Locate the cell with the specified text and output its [X, Y] center coordinate. 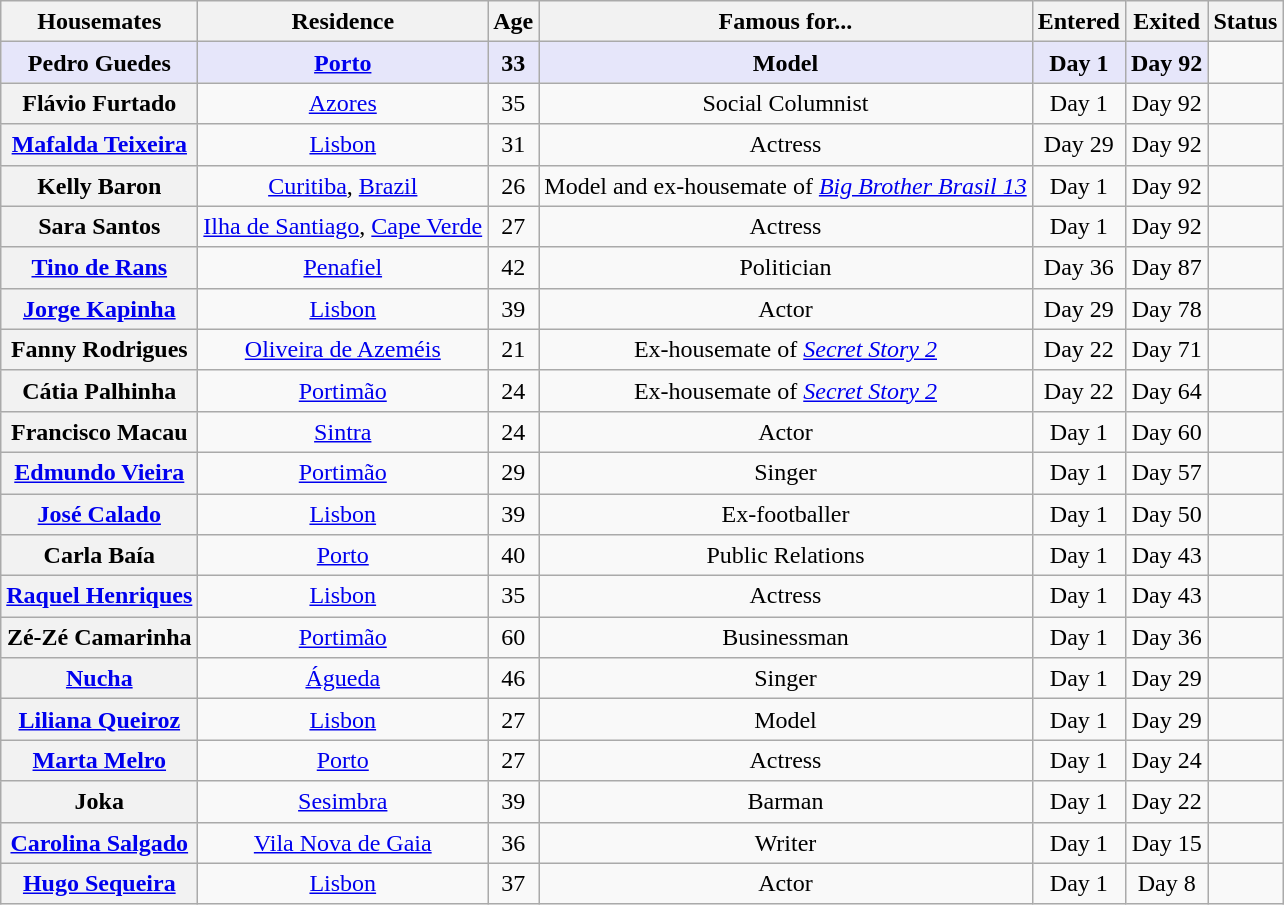
31 [514, 144]
Curitiba, Brazil [343, 186]
Penafiel [343, 268]
Sara Santos [100, 226]
Entered [1078, 22]
Flávio Furtado [100, 104]
Day 71 [1166, 350]
Residence [343, 22]
Edmundo Vieira [100, 472]
Raquel Henriques [100, 596]
36 [514, 842]
Day 50 [1166, 514]
Age [514, 22]
37 [514, 884]
Sintra [343, 432]
Day 87 [1166, 268]
José Calado [100, 514]
Barman [786, 802]
Sesimbra [343, 802]
Day 15 [1166, 842]
33 [514, 62]
Day 78 [1166, 308]
Day 8 [1166, 884]
Carolina Salgado [100, 842]
Exited [1166, 22]
Famous for... [786, 22]
Cátia Palhinha [100, 390]
Model and ex-housemate of Big Brother Brasil 13 [786, 186]
Águeda [343, 678]
Public Relations [786, 556]
Day 24 [1166, 760]
Ex-footballer [786, 514]
Marta Melro [100, 760]
Carla Baía [100, 556]
Politician [786, 268]
Joka [100, 802]
Zé-Zé Camarinha [100, 638]
Liliana Queiroz [100, 720]
21 [514, 350]
Oliveira de Azeméis [343, 350]
Fanny Rodrigues [100, 350]
Francisco Macau [100, 432]
Ilha de Santiago, Cape Verde [343, 226]
Day 64 [1166, 390]
Housemates [100, 22]
60 [514, 638]
Tino de Rans [100, 268]
Status [1246, 22]
Social Columnist [786, 104]
Jorge Kapinha [100, 308]
Pedro Guedes [100, 62]
40 [514, 556]
Day 57 [1166, 472]
26 [514, 186]
Kelly Baron [100, 186]
Mafalda Teixeira [100, 144]
46 [514, 678]
Writer [786, 842]
Businessman [786, 638]
Vila Nova de Gaia [343, 842]
Hugo Sequeira [100, 884]
Day 60 [1166, 432]
42 [514, 268]
Azores [343, 104]
29 [514, 472]
Nucha [100, 678]
